Scan for the cell matching the given text and deliver its (x, y) coordinate at center. 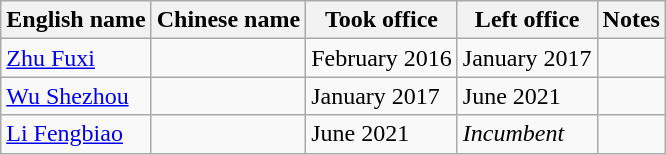
Li Fengbiao (76, 134)
English name (76, 20)
Took office (382, 20)
Incumbent (527, 134)
February 2016 (382, 58)
Chinese name (228, 20)
Left office (527, 20)
Wu Shezhou (76, 96)
Zhu Fuxi (76, 58)
Notes (631, 20)
